Capture the cell that displays the provided text and extract its [X, Y] central coordinate. 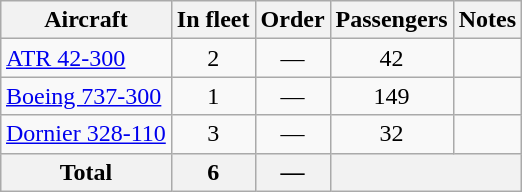
Boeing 737-300 [86, 96]
2 [213, 58]
149 [392, 96]
In fleet [213, 20]
32 [392, 134]
Total [86, 172]
42 [392, 58]
ATR 42-300 [86, 58]
3 [213, 134]
Dornier 328-110 [86, 134]
Aircraft [86, 20]
Order [292, 20]
6 [213, 172]
Passengers [392, 20]
Notes [487, 20]
1 [213, 96]
